Determine the [X, Y] coordinate at the center of the cell enclosing the given text.  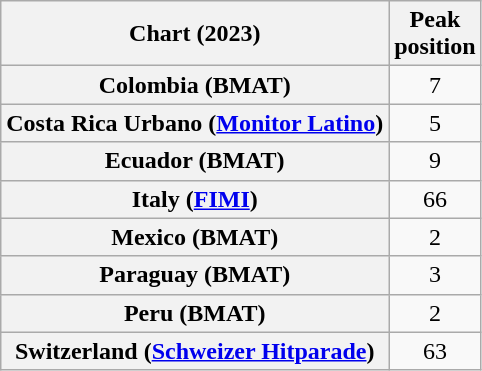
Ecuador (BMAT) [195, 161]
Colombia (BMAT) [195, 85]
3 [435, 275]
Peakposition [435, 34]
66 [435, 199]
Mexico (BMAT) [195, 237]
Peru (BMAT) [195, 313]
7 [435, 85]
63 [435, 351]
Switzerland (Schweizer Hitparade) [195, 351]
Italy (FIMI) [195, 199]
Paraguay (BMAT) [195, 275]
Chart (2023) [195, 34]
5 [435, 123]
Costa Rica Urbano (Monitor Latino) [195, 123]
9 [435, 161]
